Output the (x, y) coordinate of the center of the cell containing the given text.  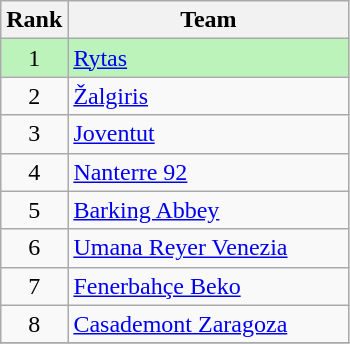
Team (208, 20)
Casademont Zaragoza (208, 324)
8 (34, 324)
Barking Abbey (208, 210)
1 (34, 58)
Fenerbahçe Beko (208, 286)
7 (34, 286)
Žalgiris (208, 96)
3 (34, 134)
5 (34, 210)
Rytas (208, 58)
Umana Reyer Venezia (208, 248)
Nanterre 92 (208, 172)
4 (34, 172)
Joventut (208, 134)
6 (34, 248)
Rank (34, 20)
2 (34, 96)
